Return the [x, y] coordinate for the center point of the cell that contains the specified text.  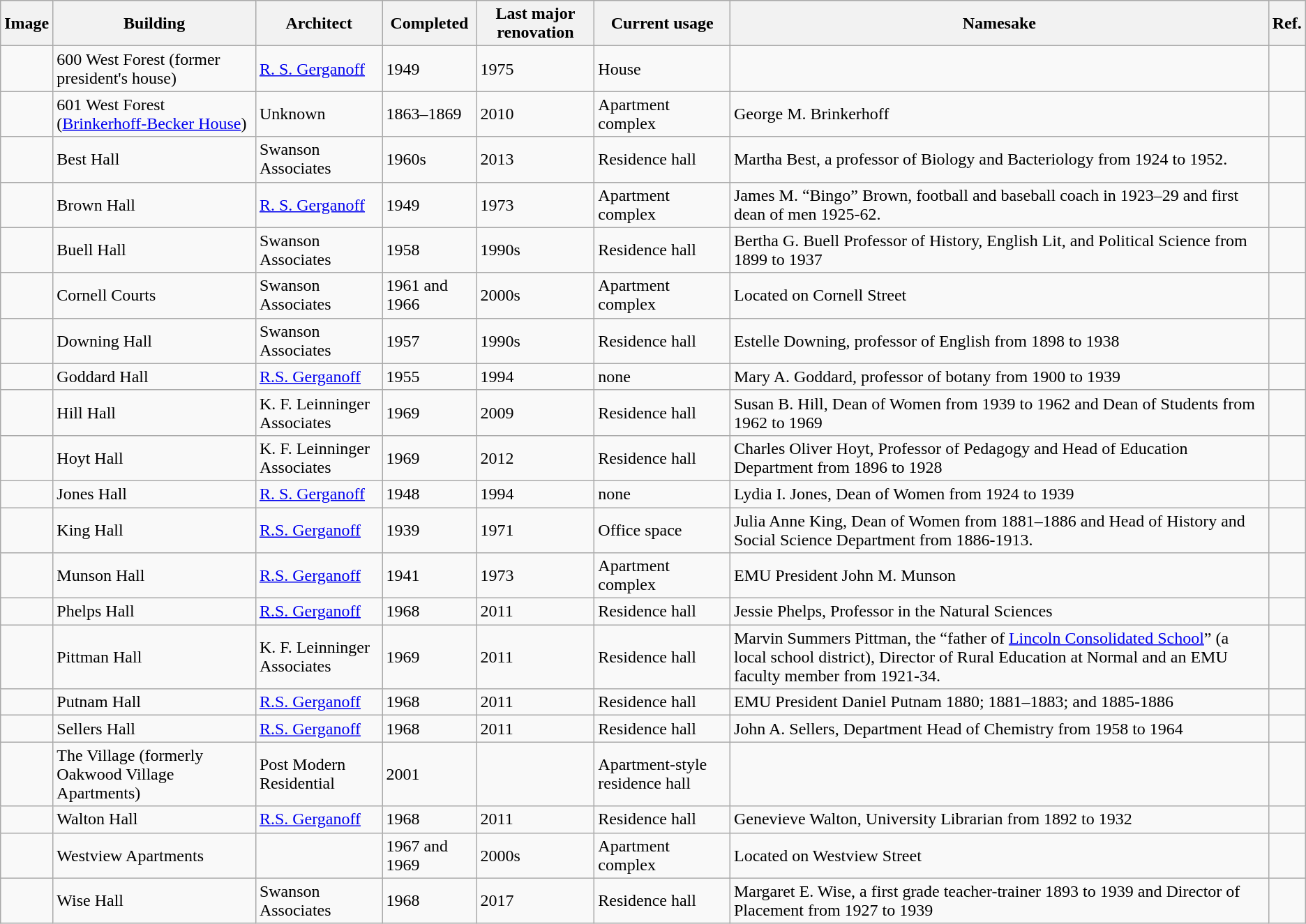
House [663, 68]
Downing Hall [155, 340]
1955 [430, 377]
Bertha G. Buell Professor of History, English Lit, and Political Science from 1899 to 1937 [999, 250]
1941 [430, 576]
EMU President John M. Munson [999, 576]
Architect [318, 24]
Apartment-style residence hall [663, 774]
Ref. [1286, 24]
1958 [430, 250]
2012 [536, 457]
James M. “Bingo” Brown, football and baseball coach in 1923–29 and first dean of men 1925-62. [999, 205]
Best Hall [155, 159]
1971 [536, 530]
Phelps Hall [155, 612]
Hill Hall [155, 413]
2009 [536, 413]
Located on Cornell Street [999, 296]
Unknown [318, 114]
Cornell Courts [155, 296]
1939 [430, 530]
Martha Best, a professor of Biology and Bacteriology from 1924 to 1952. [999, 159]
Estelle Downing, professor of English from 1898 to 1938 [999, 340]
Goddard Hall [155, 377]
Post Modern Residential [318, 774]
Susan B. Hill, Dean of Women from 1939 to 1962 and Dean of Students from 1962 to 1969 [999, 413]
Brown Hall [155, 205]
Completed [430, 24]
Mary A. Goddard, professor of botany from 1900 to 1939 [999, 377]
George M. Brinkerhoff [999, 114]
Lydia I. Jones, Dean of Women from 1924 to 1939 [999, 494]
Charles Oliver Hoyt, Professor of Pedagogy and Head of Education Department from 1896 to 1928 [999, 457]
Current usage [663, 24]
2017 [536, 901]
Image [27, 24]
Office space [663, 530]
601 West Forest (Brinkerhoff-Becker House) [155, 114]
2001 [430, 774]
Located on Westview Street [999, 855]
Jessie Phelps, Professor in the Natural Sciences [999, 612]
King Hall [155, 530]
Sellers Hall [155, 729]
Julia Anne King, Dean of Women from 1881–1886 and Head of History and Social Science Department from 1886-1913. [999, 530]
Jones Hall [155, 494]
1863–1869 [430, 114]
Namesake [999, 24]
Margaret E. Wise, a first grade teacher-trainer 1893 to 1939 and Director of Placement from 1927 to 1939 [999, 901]
Putnam Hall [155, 702]
1961 and 1966 [430, 296]
Wise Hall [155, 901]
1960s [430, 159]
Pittman Hall [155, 657]
1967 and 1969 [430, 855]
Last major renovation [536, 24]
Genevieve Walton, University Librarian from 1892 to 1932 [999, 819]
Munson Hall [155, 576]
EMU President Daniel Putnam 1880; 1881–1883; and 1885-1886 [999, 702]
1957 [430, 340]
The Village (formerly Oakwood Village Apartments) [155, 774]
2013 [536, 159]
Walton Hall [155, 819]
Westview Apartments [155, 855]
1975 [536, 68]
Building [155, 24]
1948 [430, 494]
John A. Sellers, Department Head of Chemistry from 1958 to 1964 [999, 729]
2010 [536, 114]
Hoyt Hall [155, 457]
Buell Hall [155, 250]
600 West Forest (former president's house) [155, 68]
